Locate the cell with the specified text and output its (x, y) center coordinate. 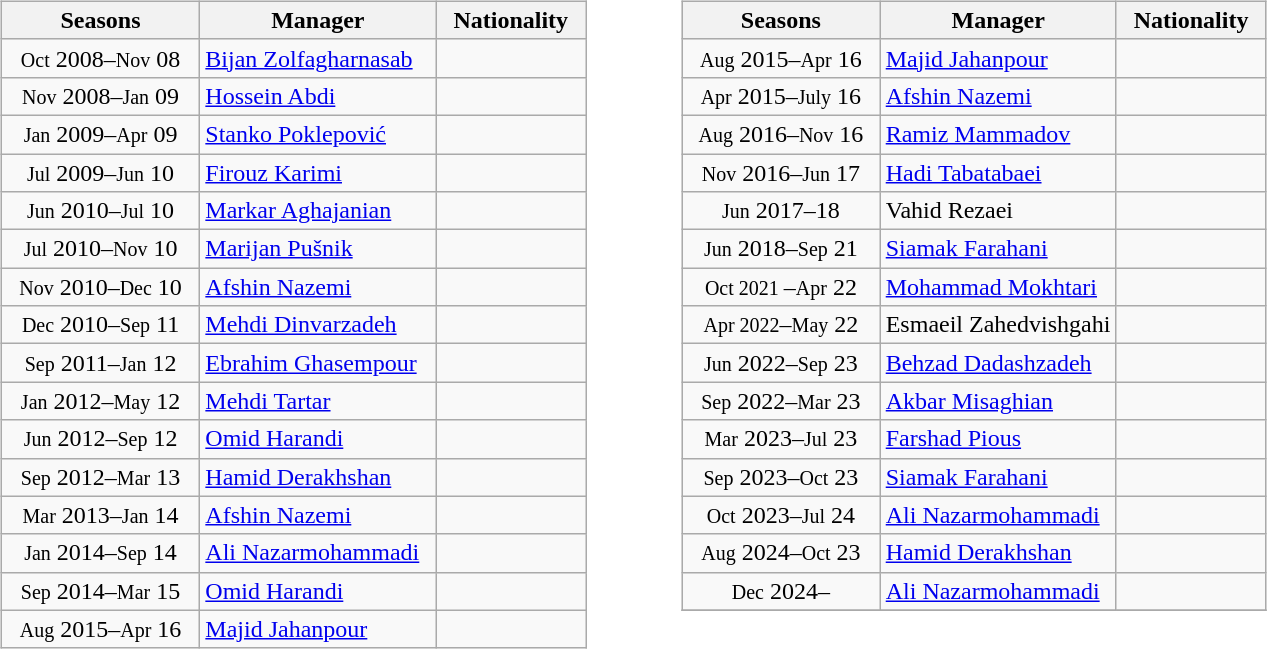
Farshad Pious (998, 439)
Esmaeil Zahedvishgahi (998, 325)
Nov 2010–Dec 10 (100, 287)
Mar 2013–Jan 14 (100, 515)
Jan 2009–Apr 09 (100, 134)
Jun 2017–18 (782, 211)
Sep 2023–Oct 23 (782, 477)
Jul 2010–Nov 10 (100, 249)
Jan 2012–May 12 (100, 401)
Behzad Dadashzadeh (998, 363)
Ebrahim Ghasempour (318, 363)
Aug 2024–Oct 23 (782, 553)
Sep 2012–Mar 13 (100, 477)
Oct 2023–Jul 24 (782, 515)
Akbar Misaghian (998, 401)
Aug 2016–Nov 16 (782, 134)
Hossein Abdi (318, 96)
Dec 2024– (782, 591)
Jun 2010–Jul 10 (100, 211)
Markar Aghajanian (318, 211)
Jun 2018–Sep 21 (782, 249)
Jan 2014–Sep 14 (100, 553)
Marijan Pušnik (318, 249)
Mar 2023–Jul 23 (782, 439)
Jul 2009–Jun 10 (100, 173)
Apr 2015–July 16 (782, 96)
Mehdi Dinvarzadeh (318, 325)
Bijan Zolfagharnasab (318, 58)
Mehdi Tartar (318, 401)
Sep 2011–Jan 12 (100, 363)
Mohammad Mokhtari (998, 287)
Jun 2022–Sep 23 (782, 363)
Nov 2008–Jan 09 (100, 96)
Vahid Rezaei (998, 211)
Oct 2008–Nov 08 (100, 58)
Dec 2010–Sep 11 (100, 325)
Firouz Karimi (318, 173)
Sep 2022–Mar 23 (782, 401)
Stanko Poklepović (318, 134)
Ramiz Mammadov (998, 134)
Oct 2021 –Apr 22 (782, 287)
Jun 2012–Sep 12 (100, 439)
Hadi Tabatabaei (998, 173)
Sep 2014–Mar 15 (100, 591)
Apr 2022–May 22 (782, 325)
Nov 2016–Jun 17 (782, 173)
